Identify which cell holds the provided text, then report its (x, y) central coordinate. 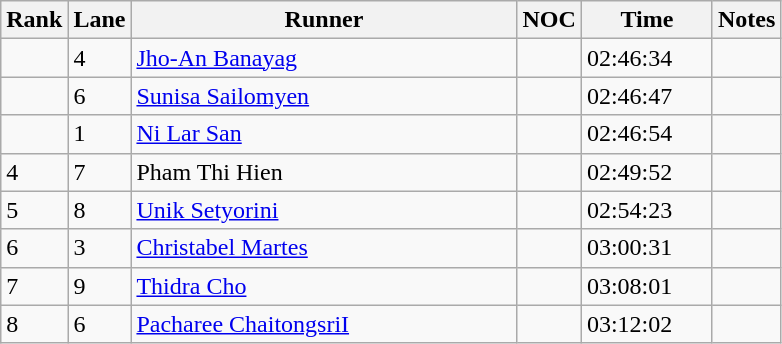
Runner (324, 20)
02:46:34 (646, 58)
Lane (100, 20)
Notes (746, 20)
Ni Lar San (324, 134)
Jho-An Banayag (324, 58)
02:54:23 (646, 210)
02:46:54 (646, 134)
Sunisa Sailomyen (324, 96)
NOC (549, 20)
02:46:47 (646, 96)
Time (646, 20)
1 (100, 134)
3 (100, 248)
Pacharee ChaitongsriI (324, 324)
9 (100, 286)
5 (34, 210)
Rank (34, 20)
Unik Setyorini (324, 210)
03:00:31 (646, 248)
02:49:52 (646, 172)
Thidra Cho (324, 286)
Pham Thi Hien (324, 172)
03:12:02 (646, 324)
Christabel Martes (324, 248)
03:08:01 (646, 286)
